Detect which cell encompasses the target text, then output its [x, y] center coordinate. 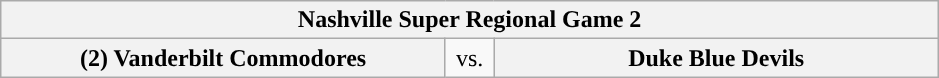
Nashville Super Regional Game 2 [470, 20]
Duke Blue Devils [716, 58]
vs. [470, 58]
(2) Vanderbilt Commodores [224, 58]
